Find where the given text appears and provide that cell's center as [X, Y] coordinate. 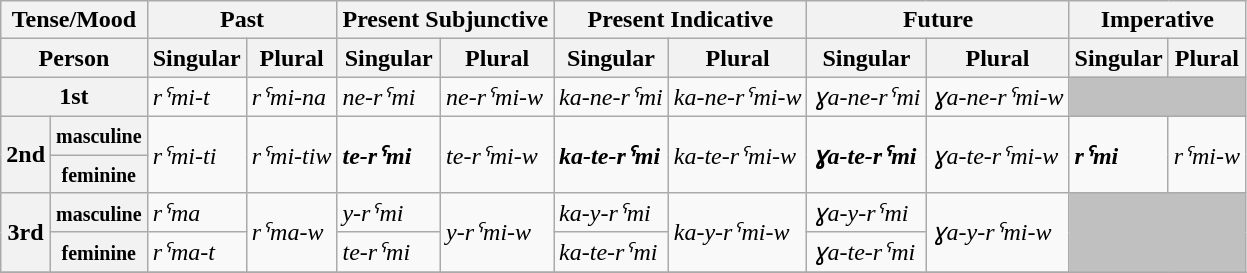
ɣa-y-rˤmi [866, 213]
Past [242, 20]
Future [938, 20]
ɣa-te-rˤmi-w [998, 154]
rˤmi-w [1206, 154]
Present Subjunctive [446, 20]
Person [74, 58]
y-rˤmi-w [498, 232]
y-rˤmi [389, 213]
Tense/Mood [74, 20]
ɣa-y-rˤmi-w [998, 232]
te-rˤmi-w [498, 154]
ɣa-ne-rˤmi-w [998, 97]
2nd [26, 154]
rˤmi-t [196, 97]
ka-ne-rˤmi-w [738, 97]
rˤmi-ti [196, 154]
Imperative [1158, 20]
ka-y-rˤmi [612, 213]
ne-rˤmi-w [498, 97]
rˤma-w [292, 232]
rˤma-t [196, 252]
ne-rˤmi [389, 97]
ka-te-rˤmi-w [738, 154]
ka-ne-rˤmi [612, 97]
3rd [26, 232]
rˤmi [1118, 154]
1st [74, 97]
ka-y-rˤmi-w [738, 232]
rˤmi-tiw [292, 154]
rˤmi-na [292, 97]
ɣa-ne-rˤmi [866, 97]
rˤma [196, 213]
Present Indicative [680, 20]
